Provide the [X, Y] coordinate of the cell's center where the given text is located.  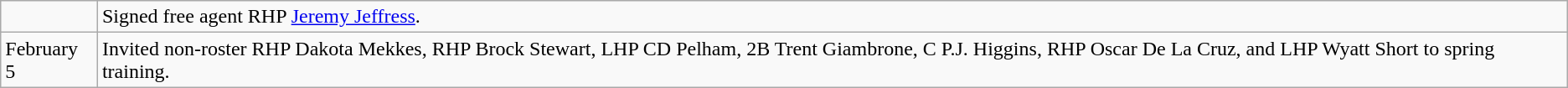
Signed free agent RHP Jeremy Jeffress. [833, 17]
February 5 [49, 60]
